From the cell containing the given text, extract its center point as [x, y] coordinate. 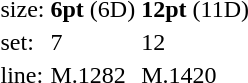
7 [93, 42]
